From the cell containing the given text, extract its center point as [x, y] coordinate. 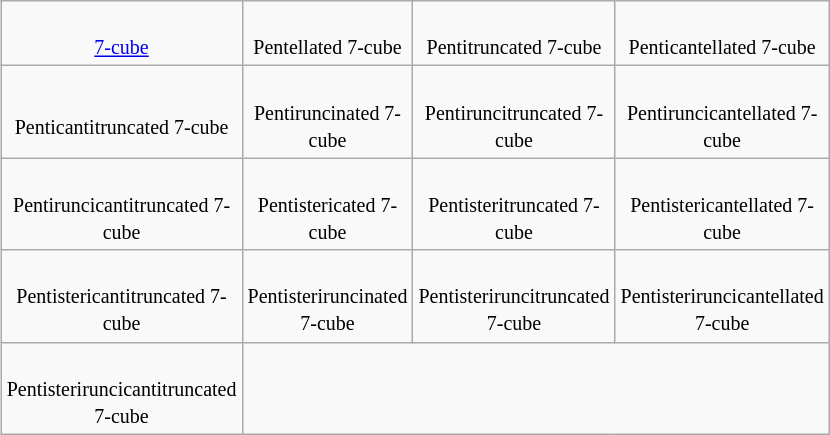
Pentisteriruncitruncated 7-cube [514, 296]
Penticantitruncated 7-cube [122, 112]
Pentiruncicantellated 7-cube [722, 112]
Penticantellated 7-cube [722, 34]
Pentiruncicantitruncated 7-cube [122, 204]
7-cube [122, 34]
Pentitruncated 7-cube [514, 34]
Pentisteritruncated 7-cube [514, 204]
Pentistericantitruncated 7-cube [122, 296]
Pentistericantellated 7-cube [722, 204]
Pentiruncinated 7-cube [328, 112]
Pentisteriruncicantitruncated 7-cube [122, 388]
Pentisteriruncicantellated 7-cube [722, 296]
Pentiruncitruncated 7-cube [514, 112]
Pentisteriruncinated 7-cube [328, 296]
Pentistericated 7-cube [328, 204]
Pentellated 7-cube [328, 34]
